Find where the given text appears and provide that cell's center as (x, y) coordinate. 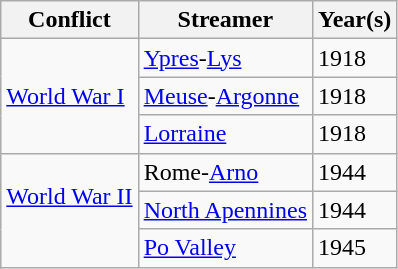
Po Valley (225, 248)
Conflict (70, 20)
World War I (70, 96)
Year(s) (355, 20)
Ypres-Lys (225, 58)
Rome-Arno (225, 172)
Lorraine (225, 134)
North Apennines (225, 210)
World War II (70, 210)
1945 (355, 248)
Meuse-Argonne (225, 96)
Streamer (225, 20)
